Search for the cell housing the specified text and yield its (X, Y) center coordinate. 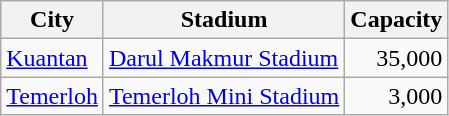
3,000 (396, 96)
Kuantan (52, 58)
Capacity (396, 20)
Temerloh (52, 96)
Darul Makmur Stadium (224, 58)
Temerloh Mini Stadium (224, 96)
35,000 (396, 58)
City (52, 20)
Stadium (224, 20)
